Pinpoint the cell where the given text exists, returning its (X, Y) midpoint coordinate. 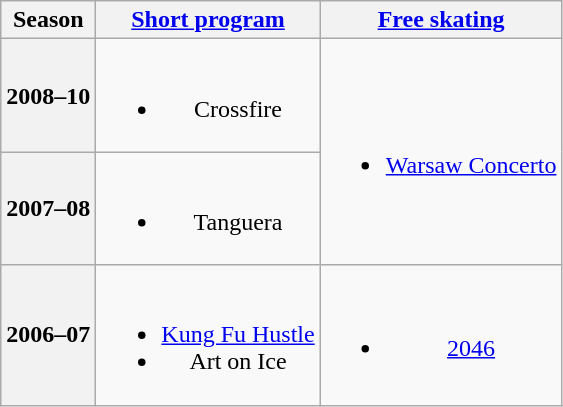
Free skating (441, 20)
Kung Fu Hustle Art on Ice (208, 335)
Season (48, 20)
Short program (208, 20)
2008–10 (48, 96)
Tanguera (208, 208)
Crossfire (208, 96)
2046 (441, 335)
2007–08 (48, 208)
Warsaw Concerto (441, 152)
2006–07 (48, 335)
